Locate the cell with the specified text and output its [x, y] center coordinate. 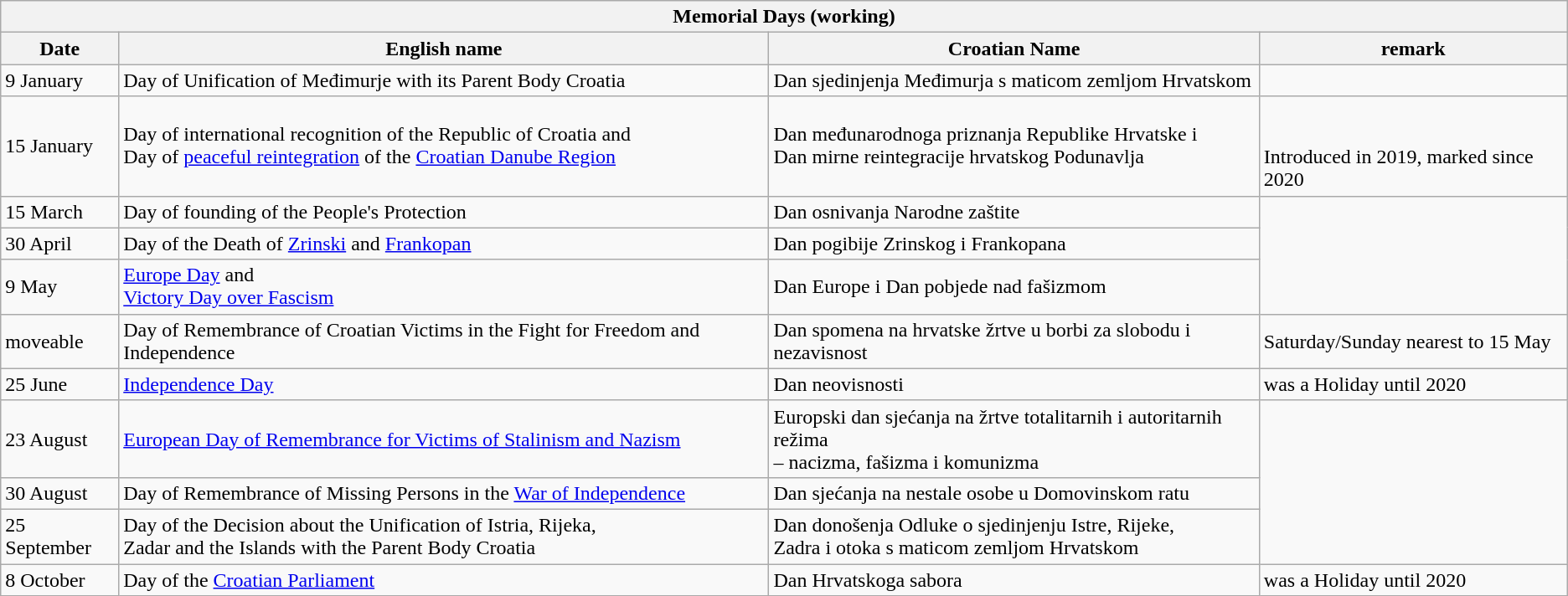
Dan međunarodnoga priznanja Republike Hrvatske iDan mirne reintegracije hrvatskog Podunavlja [1014, 146]
Dan neovisnosti [1014, 384]
Croatian Name [1014, 49]
Day of Remembrance of Missing Persons in the War of Independence [444, 493]
Introduced in 2019, marked since 2020 [1413, 146]
25 June [60, 384]
Day of Unification of Međimurje with its Parent Body Croatia [444, 80]
15 January [60, 146]
Dan sjedinjenja Međimurja s maticom zemljom Hrvatskom [1014, 80]
Saturday/Sunday nearest to 15 May [1413, 342]
9 January [60, 80]
Memorial Days (working) [784, 17]
Dan Europe i Dan pobjede nad fašizmom [1014, 286]
English name [444, 49]
Day of Remembrance of Croatian Victims in the Fight for Freedom and Independence [444, 342]
Dan pogibije Zrinskog i Frankopana [1014, 244]
Independence Day [444, 384]
23 August [60, 439]
remark [1413, 49]
Day of the Decision about the Unification of Istria, Rijeka,Zadar and the Islands with the Parent Body Croatia [444, 536]
moveable [60, 342]
25 September [60, 536]
9 May [60, 286]
Europe Day andVictory Day over Fascism [444, 286]
European Day of Remembrance for Victims of Stalinism and Nazism [444, 439]
Day of the Death of Zrinski and Frankopan [444, 244]
8 October [60, 580]
15 March [60, 212]
Date [60, 49]
Dan spomena na hrvatske žrtve u borbi za slobodu i nezavisnost [1014, 342]
30 August [60, 493]
Day of the Croatian Parliament [444, 580]
Day of founding of the People's Protection [444, 212]
Day of international recognition of the Republic of Croatia andDay of peaceful reintegration of the Croatian Danube Region [444, 146]
Dan osnivanja Narodne zaštite [1014, 212]
Dan sjećanja na nestale osobe u Domovinskom ratu [1014, 493]
Europski dan sjećanja na žrtve totalitarnih i autoritarnih režima– nacizma, fašizma i komunizma [1014, 439]
30 April [60, 244]
Dan donošenja Odluke o sjedinjenju Istre, Rijeke,Zadra i otoka s maticom zemljom Hrvatskom [1014, 536]
Dan Hrvatskoga sabora [1014, 580]
